Output the (x, y) coordinate of the center of the cell containing the given text.  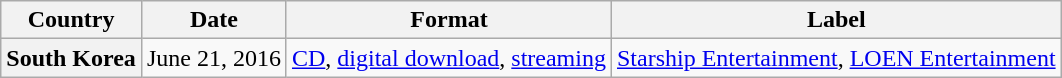
Format (448, 20)
Label (836, 20)
June 21, 2016 (214, 58)
Date (214, 20)
South Korea (72, 58)
Country (72, 20)
CD, digital download, streaming (448, 58)
Starship Entertainment, LOEN Entertainment (836, 58)
